Capture the cell that displays the provided text and extract its (x, y) central coordinate. 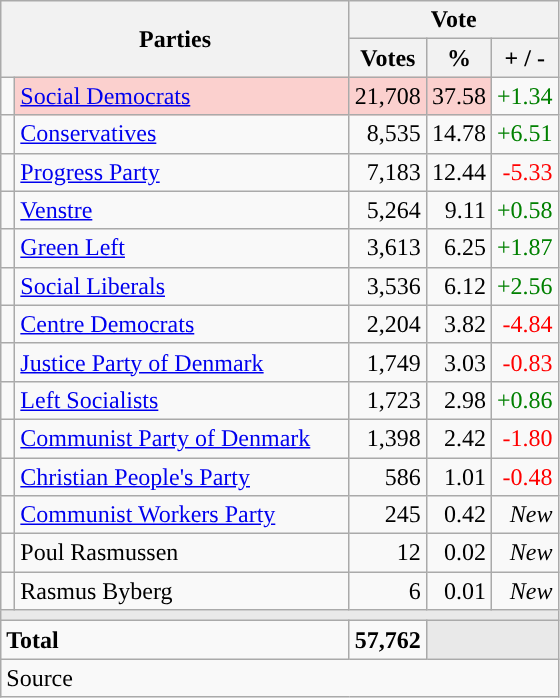
+1.34 (524, 96)
Green Left (182, 248)
Parties (176, 39)
3.82 (458, 324)
1,398 (388, 438)
7,183 (388, 172)
Vote (454, 20)
0.02 (458, 553)
Venstre (182, 210)
9.11 (458, 210)
2,204 (388, 324)
3,613 (388, 248)
Rasmus Byberg (182, 591)
0.42 (458, 515)
-0.83 (524, 362)
-5.33 (524, 172)
Total (176, 640)
3.03 (458, 362)
8,535 (388, 134)
Social Liberals (182, 286)
Social Democrats (182, 96)
-0.48 (524, 477)
Justice Party of Denmark (182, 362)
12 (388, 553)
Progress Party (182, 172)
1,749 (388, 362)
1.01 (458, 477)
-4.84 (524, 324)
Source (280, 678)
+0.86 (524, 400)
Christian People's Party (182, 477)
2.98 (458, 400)
3,536 (388, 286)
Centre Democrats (182, 324)
Communist Workers Party (182, 515)
5,264 (388, 210)
57,762 (388, 640)
Conservatives (182, 134)
0.01 (458, 591)
12.44 (458, 172)
% (458, 58)
Left Socialists (182, 400)
Votes (388, 58)
6.25 (458, 248)
21,708 (388, 96)
6 (388, 591)
2.42 (458, 438)
14.78 (458, 134)
+ / - (524, 58)
+1.87 (524, 248)
+6.51 (524, 134)
Communist Party of Denmark (182, 438)
586 (388, 477)
-1.80 (524, 438)
245 (388, 515)
37.58 (458, 96)
+0.58 (524, 210)
+2.56 (524, 286)
6.12 (458, 286)
Poul Rasmussen (182, 553)
1,723 (388, 400)
